Return [X, Y] of the center of cell containing provided text 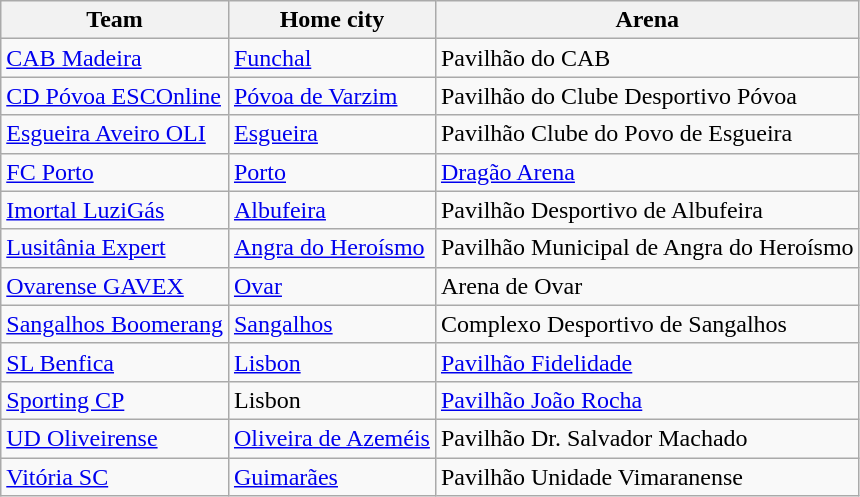
UD Oliveirense [115, 438]
CAB Madeira [115, 58]
Pavilhão João Rocha [647, 400]
Pavilhão do CAB [647, 58]
Póvoa de Varzim [332, 96]
Pavilhão Municipal de Angra do Heroísmo [647, 248]
Team [115, 20]
Pavilhão Unidade Vimaranense [647, 477]
Dragão Arena [647, 172]
Pavilhão Fidelidade [647, 362]
Angra do Heroísmo [332, 248]
Complexo Desportivo de Sangalhos [647, 324]
Pavilhão Dr. Salvador Machado [647, 438]
SL Benfica [115, 362]
Arena de Ovar [647, 286]
Pavilhão Desportivo de Albufeira [647, 210]
Esgueira Aveiro OLI [115, 134]
Lusitânia Expert [115, 248]
Porto [332, 172]
Funchal [332, 58]
FC Porto [115, 172]
Pavilhão do Clube Desportivo Póvoa [647, 96]
Pavilhão Clube do Povo de Esgueira [647, 134]
Vitória SC [115, 477]
Oliveira de Azeméis [332, 438]
Ovarense GAVEX [115, 286]
Home city [332, 20]
Albufeira [332, 210]
CD Póvoa ESCOnline [115, 96]
Sangalhos [332, 324]
Sporting CP [115, 400]
Imortal LuziGás [115, 210]
Arena [647, 20]
Ovar [332, 286]
Sangalhos Boomerang [115, 324]
Guimarães [332, 477]
Esgueira [332, 134]
